Detect which cell encompasses the target text, then output its [X, Y] center coordinate. 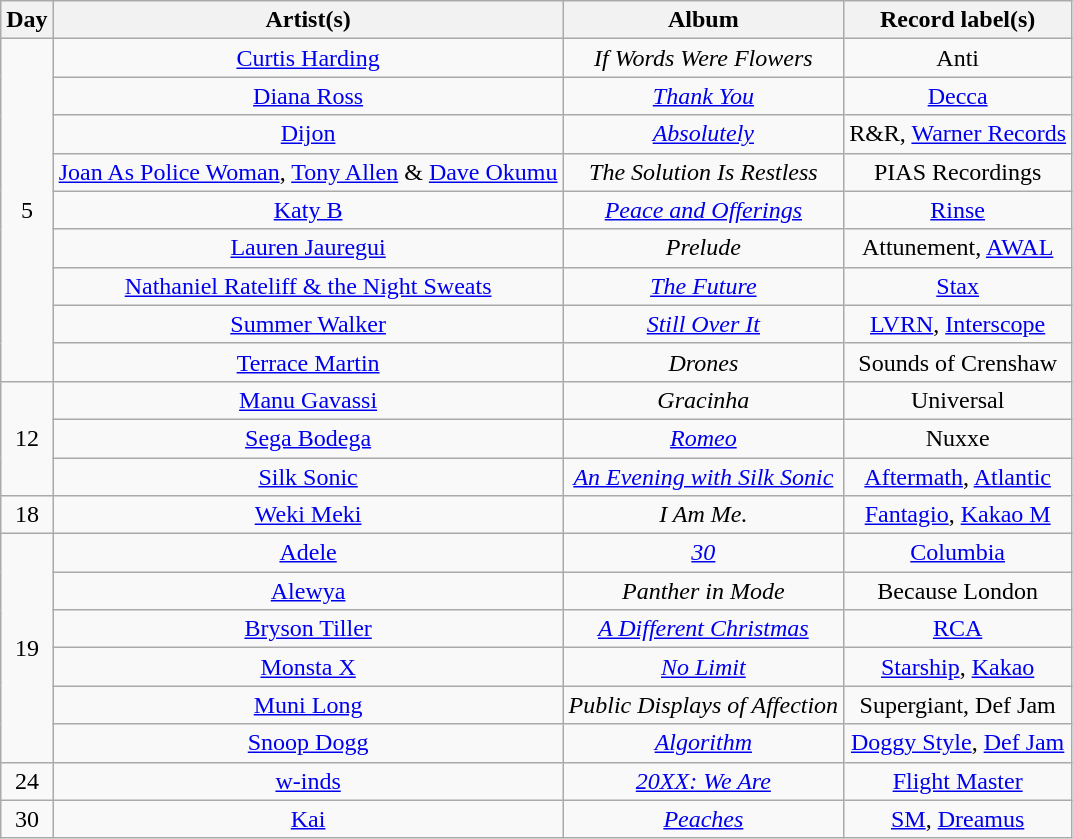
Alewya [308, 591]
Terrace Martin [308, 362]
Starship, Kakao [958, 667]
24 [27, 781]
w-inds [308, 781]
Drones [704, 362]
Peaches [704, 819]
12 [27, 438]
Artist(s) [308, 20]
Katy B [308, 210]
Universal [958, 400]
Doggy Style, Def Jam [958, 743]
Panther in Mode [704, 591]
Lauren Jauregui [308, 248]
Sega Bodega [308, 438]
20XX: We Are [704, 781]
Day [27, 20]
Peace and Offerings [704, 210]
19 [27, 648]
Silk Sonic [308, 477]
Joan As Police Woman, Tony Allen & Dave Okumu [308, 172]
Adele [308, 553]
Public Displays of Affection [704, 705]
Because London [958, 591]
Muni Long [308, 705]
Sounds of Crenshaw [958, 362]
Algorithm [704, 743]
Still Over It [704, 324]
No Limit [704, 667]
Supergiant, Def Jam [958, 705]
Nuxxe [958, 438]
Summer Walker [308, 324]
Rinse [958, 210]
5 [27, 210]
Record label(s) [958, 20]
Curtis Harding [308, 58]
18 [27, 515]
Flight Master [958, 781]
Monsta X [308, 667]
Thank You [704, 96]
An Evening with Silk Sonic [704, 477]
Attunement, AWAL [958, 248]
Fantagio, Kakao M [958, 515]
Bryson Tiller [308, 629]
LVRN, Interscope [958, 324]
Romeo [704, 438]
Gracinha [704, 400]
RCA [958, 629]
PIAS Recordings [958, 172]
Absolutely [704, 134]
Weki Meki [308, 515]
If Words Were Flowers [704, 58]
Stax [958, 286]
Album [704, 20]
Kai [308, 819]
Manu Gavassi [308, 400]
Columbia [958, 553]
The Solution Is Restless [704, 172]
Diana Ross [308, 96]
Aftermath, Atlantic [958, 477]
Nathaniel Rateliff & the Night Sweats [308, 286]
Snoop Dogg [308, 743]
Anti [958, 58]
Dijon [308, 134]
A Different Christmas [704, 629]
Decca [958, 96]
Prelude [704, 248]
The Future [704, 286]
SM, Dreamus [958, 819]
R&R, Warner Records [958, 134]
I Am Me. [704, 515]
